Output the [x, y] coordinate of the center of the cell containing the given text.  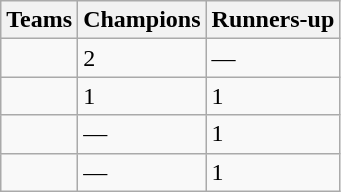
Runners-up [273, 20]
Teams [40, 20]
2 [142, 58]
Champions [142, 20]
